Identify which cell holds the provided text, then report its [X, Y] central coordinate. 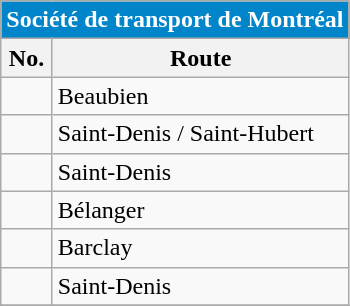
Barclay [200, 248]
Beaubien [200, 96]
Bélanger [200, 210]
Société de transport de Montréal [175, 20]
Saint-Denis / Saint-Hubert [200, 134]
No. [27, 58]
Route [200, 58]
